Return the (x, y) coordinate for the center point of the cell that contains the specified text.  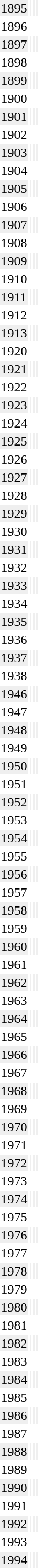
1989 (14, 1470)
1952 (14, 802)
1954 (14, 838)
1967 (14, 1073)
1951 (14, 784)
1913 (14, 333)
1933 (14, 586)
1895 (14, 8)
1932 (14, 567)
1958 (14, 910)
1993 (14, 1542)
1900 (14, 98)
1985 (14, 1397)
1964 (14, 1019)
1907 (14, 225)
1903 (14, 153)
1991 (14, 1506)
1978 (14, 1271)
1928 (14, 495)
1906 (14, 207)
1955 (14, 856)
1980 (14, 1307)
1909 (14, 261)
1904 (14, 171)
1896 (14, 26)
1899 (14, 80)
1927 (14, 477)
1934 (14, 604)
1968 (14, 1091)
1950 (14, 766)
1966 (14, 1055)
1946 (14, 694)
1937 (14, 658)
1992 (14, 1524)
1988 (14, 1452)
1902 (14, 134)
1948 (14, 730)
1962 (14, 982)
1986 (14, 1415)
1925 (14, 441)
1981 (14, 1325)
1965 (14, 1037)
1930 (14, 531)
1971 (14, 1145)
1898 (14, 62)
1983 (14, 1361)
1924 (14, 423)
1947 (14, 712)
1953 (14, 820)
1979 (14, 1289)
1929 (14, 513)
1920 (14, 351)
1961 (14, 964)
1963 (14, 1001)
1984 (14, 1379)
1910 (14, 279)
1938 (14, 676)
1911 (14, 297)
1990 (14, 1488)
1897 (14, 44)
1969 (14, 1109)
1975 (14, 1217)
1922 (14, 387)
1994 (14, 1560)
1972 (14, 1163)
1949 (14, 748)
1921 (14, 369)
1912 (14, 315)
1931 (14, 549)
1976 (14, 1235)
1970 (14, 1127)
1959 (14, 928)
1982 (14, 1343)
1960 (14, 946)
1956 (14, 874)
1957 (14, 892)
1987 (14, 1434)
1901 (14, 116)
1977 (14, 1253)
1923 (14, 405)
1926 (14, 459)
1974 (14, 1199)
1935 (14, 622)
1905 (14, 189)
1908 (14, 243)
1973 (14, 1181)
1936 (14, 640)
